For the text-containing cell, return its midpoint in (X, Y) coordinate format. 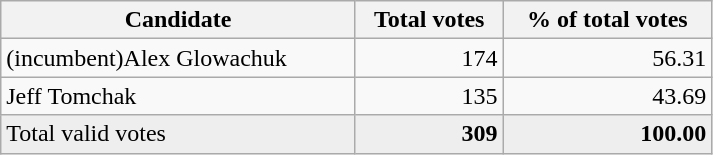
135 (429, 96)
(incumbent)Alex Glowachuk (178, 58)
Total votes (429, 20)
56.31 (608, 58)
Jeff Tomchak (178, 96)
Total valid votes (178, 134)
309 (429, 134)
43.69 (608, 96)
174 (429, 58)
% of total votes (608, 20)
Candidate (178, 20)
100.00 (608, 134)
